Return [X, Y] of the center of cell containing provided text 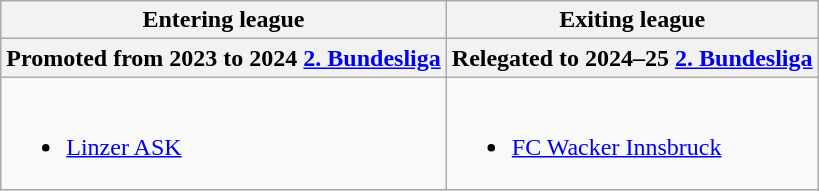
Relegated to 2024–25 2. Bundesliga [632, 58]
Promoted from 2023 to 2024 2. Bundesliga [224, 58]
Entering league [224, 20]
Exiting league [632, 20]
Linzer ASK [224, 134]
FC Wacker Innsbruck [632, 134]
